Locate the cell with the specified text and output its [x, y] center coordinate. 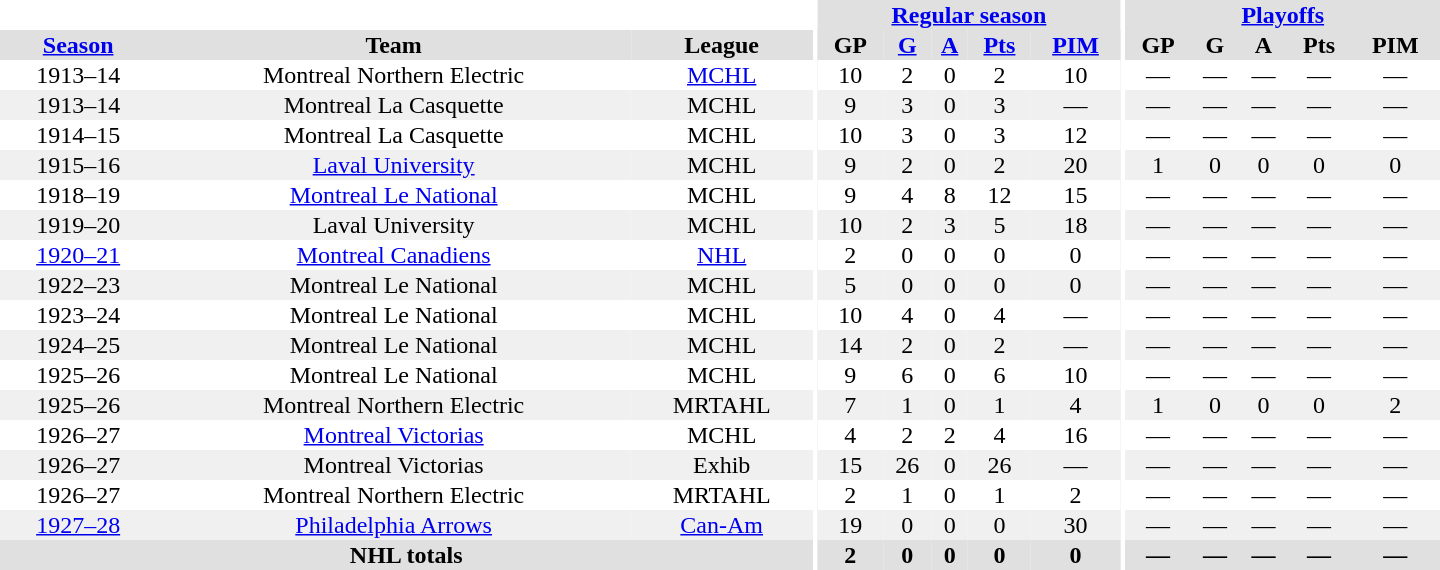
Season [78, 45]
8 [950, 195]
7 [850, 405]
League [722, 45]
Can-Am [722, 525]
1922–23 [78, 285]
Montreal Canadiens [394, 255]
Team [394, 45]
1923–24 [78, 315]
Exhib [722, 465]
Playoffs [1282, 15]
1920–21 [78, 255]
1915–16 [78, 165]
NHL [722, 255]
20 [1076, 165]
1927–28 [78, 525]
16 [1076, 435]
30 [1076, 525]
1924–25 [78, 345]
1918–19 [78, 195]
NHL totals [406, 555]
1914–15 [78, 135]
Philadelphia Arrows [394, 525]
14 [850, 345]
19 [850, 525]
Regular season [969, 15]
1919–20 [78, 225]
18 [1076, 225]
